Locate the cell with the specified text and output its [x, y] center coordinate. 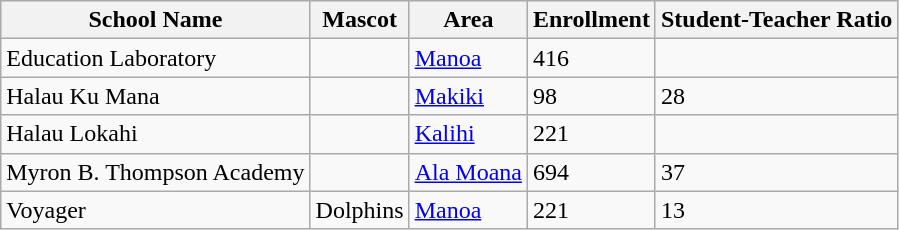
School Name [156, 20]
13 [776, 210]
98 [591, 96]
Myron B. Thompson Academy [156, 172]
Area [468, 20]
694 [591, 172]
Halau Lokahi [156, 134]
Ala Moana [468, 172]
Dolphins [360, 210]
Halau Ku Mana [156, 96]
Voyager [156, 210]
37 [776, 172]
Kalihi [468, 134]
Education Laboratory [156, 58]
28 [776, 96]
Enrollment [591, 20]
Makiki [468, 96]
416 [591, 58]
Mascot [360, 20]
Student-Teacher Ratio [776, 20]
